Locate the cell with the specified text and output its (x, y) center coordinate. 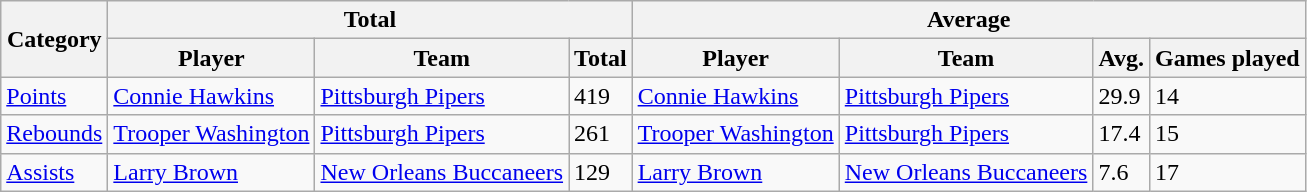
Category (54, 39)
Avg. (1122, 58)
14 (1227, 96)
15 (1227, 134)
129 (601, 172)
17.4 (1122, 134)
17 (1227, 172)
Assists (54, 172)
7.6 (1122, 172)
Points (54, 96)
261 (601, 134)
Average (968, 20)
Games played (1227, 58)
419 (601, 96)
29.9 (1122, 96)
Rebounds (54, 134)
